Return the (x, y) coordinate for the center point of the cell that contains the specified text.  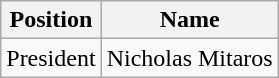
Name (190, 20)
Position (51, 20)
President (51, 58)
Nicholas Mitaros (190, 58)
